Extract the [x, y] coordinate from the center of the cell holding the provided text.  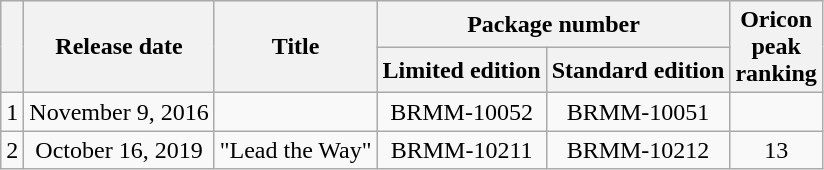
BRMM-10052 [462, 112]
Package number [554, 24]
October 16, 2019 [119, 150]
BRMM-10212 [638, 150]
13 [776, 150]
BRMM-10051 [638, 112]
Standard edition [638, 70]
Release date [119, 47]
Oriconpeakranking [776, 47]
"Lead the Way" [296, 150]
2 [12, 150]
1 [12, 112]
Title [296, 47]
Limited edition [462, 70]
November 9, 2016 [119, 112]
BRMM-10211 [462, 150]
